Pinpoint the cell where the given text exists, returning its [X, Y] midpoint coordinate. 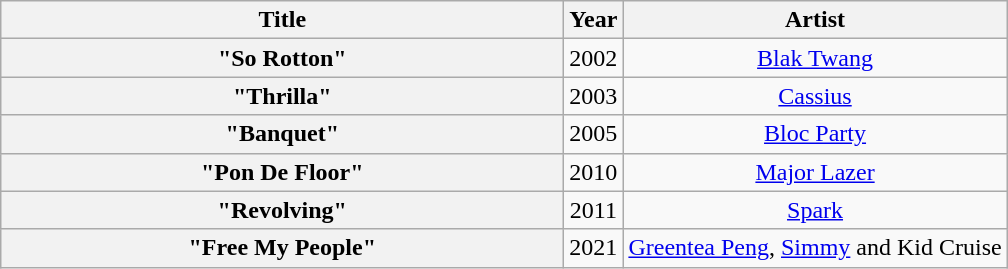
2003 [594, 96]
Cassius [815, 96]
2010 [594, 172]
Greentea Peng, Simmy and Kid Cruise [815, 248]
Bloc Party [815, 134]
2005 [594, 134]
Artist [815, 20]
Title [282, 20]
"Pon De Floor" [282, 172]
2002 [594, 58]
2021 [594, 248]
"So Rotton" [282, 58]
"Free My People" [282, 248]
Spark [815, 210]
Major Lazer [815, 172]
2011 [594, 210]
Blak Twang [815, 58]
Year [594, 20]
"Revolving" [282, 210]
"Thrilla" [282, 96]
"Banquet" [282, 134]
